Locate the cell with the specified text and output its (X, Y) center coordinate. 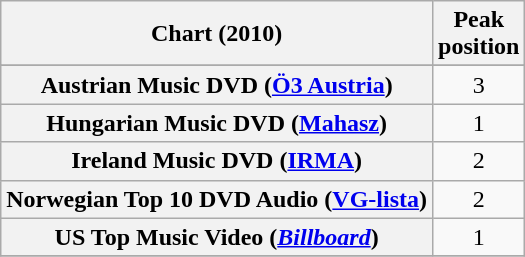
Peakposition (479, 34)
Norwegian Top 10 DVD Audio (VG-lista) (217, 199)
3 (479, 85)
Ireland Music DVD (IRMA) (217, 161)
US Top Music Video (Billboard) (217, 237)
Chart (2010) (217, 34)
Austrian Music DVD (Ö3 Austria) (217, 85)
Hungarian Music DVD (Mahasz) (217, 123)
